Capture the cell that displays the provided text and extract its (x, y) central coordinate. 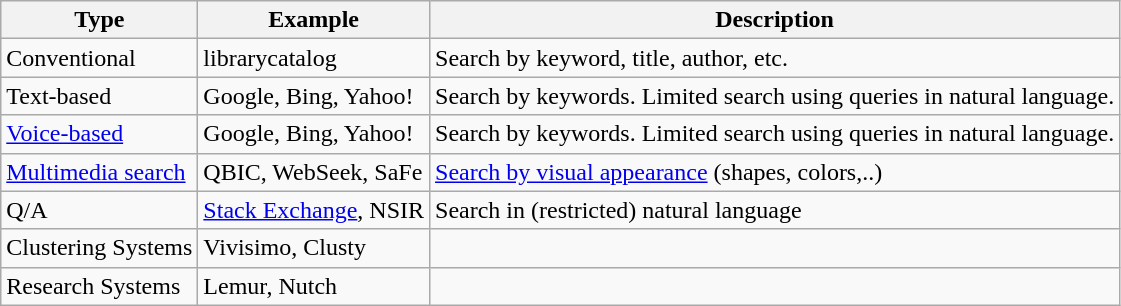
Stack Exchange, NSIR (314, 210)
librarycatalog (314, 58)
Research Systems (100, 286)
Type (100, 20)
Clustering Systems (100, 248)
Q/A (100, 210)
Voice-based (100, 134)
Lemur, Nutch (314, 286)
Description (775, 20)
QBIC, WebSeek, SaFe (314, 172)
Search by keyword, title, author, etc. (775, 58)
Search by visual appearance (shapes, colors,..) (775, 172)
Conventional (100, 58)
Text-based (100, 96)
Multimedia search (100, 172)
Search in (restricted) natural language (775, 210)
Vivisimo, Clusty (314, 248)
Example (314, 20)
